From the cell containing the given text, extract its center point as (x, y) coordinate. 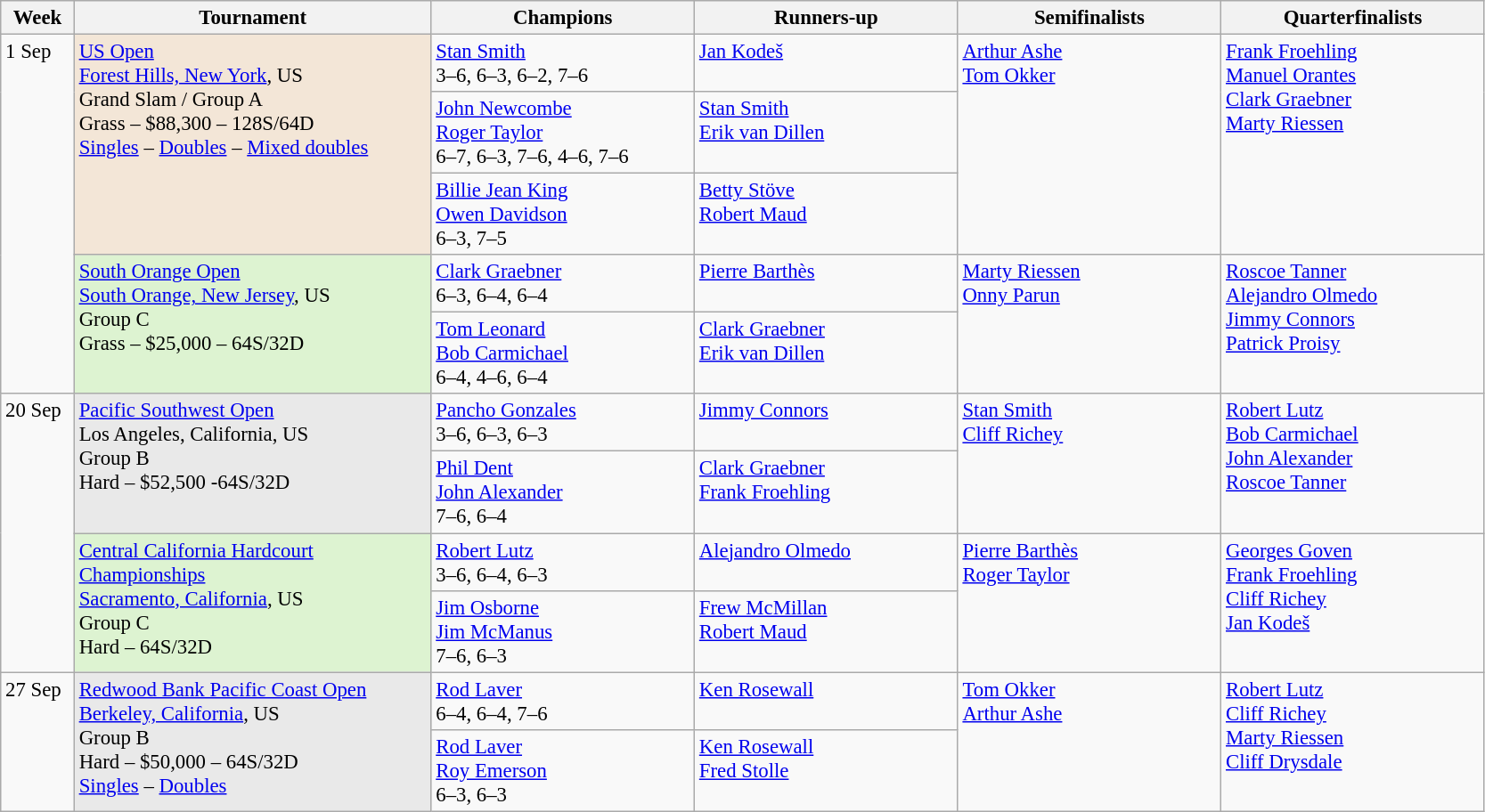
Arthur Ashe Tom Okker (1089, 145)
Ken Rosewall Fred Stolle (827, 770)
Ken Rosewall (827, 702)
Central California Hardcourt Championships Sacramento, California, US Group C Hard – 64S/32D (253, 603)
Stan Smith Cliff Richey (1089, 463)
Marty Riessen Onny Parun (1089, 324)
Jimmy Connors (827, 422)
Clark Graebner Frank Froehling (827, 492)
Phil Dent John Alexander 7–6, 6–4 (563, 492)
Semifinalists (1089, 18)
Georges Goven Frank Froehling Cliff Richey Jan Kodeš (1353, 603)
Champions (563, 18)
Stan Smith Erik van Dillen (827, 133)
Week (37, 18)
Robert Lutz 3–6, 6–4, 6–3 (563, 563)
Pancho Gonzales 3–6, 6–3, 6–3 (563, 422)
Redwood Bank Pacific Coast Open Berkeley, California, US Group B Hard – $50,000 – 64S/32D Singles – Doubles (253, 742)
Alejandro Olmedo (827, 563)
Rod Laver 6–4, 6–4, 7–6 (563, 702)
Billie Jean King Owen Davidson 6–3, 7–5 (563, 215)
John Newcombe Roger Taylor 6–7, 6–3, 7–6, 4–6, 7–6 (563, 133)
27 Sep (37, 742)
Clark Graebner 6–3, 6–4, 6–4 (563, 283)
Rod Laver Roy Emerson 6–3, 6–3 (563, 770)
Betty Stöve Robert Maud (827, 215)
Robert Lutz Bob Carmichael John Alexander Roscoe Tanner (1353, 463)
Jim Osborne Jim McManus 7–6, 6–3 (563, 631)
Frank Froehling Manuel Orantes Clark Graebner Marty Riessen (1353, 145)
Quarterfinalists (1353, 18)
Clark Graebner Erik van Dillen (827, 353)
Pierre Barthès (827, 283)
Pacific Southwest Open Los Angeles, California, US Group B Hard – $52,500 -64S/32D (253, 463)
Tournament (253, 18)
Tom Leonard Bob Carmichael 6–4, 4–6, 6–4 (563, 353)
Stan Smith 3–6, 6–3, 6–2, 7–6 (563, 64)
20 Sep (37, 532)
Tom Okker Arthur Ashe (1089, 742)
South Orange Open South Orange, New Jersey, US Group C Grass – $25,000 – 64S/32D (253, 324)
1 Sep (37, 215)
Pierre Barthès Roger Taylor (1089, 603)
Jan Kodeš (827, 64)
US Open Forest Hills, New York, US Grand Slam / Group A Grass – $88,300 – 128S/64D Singles – Doubles – Mixed doubles (253, 145)
Frew McMillan Robert Maud (827, 631)
Robert Lutz Cliff Richey Marty Riessen Cliff Drysdale (1353, 742)
Roscoe Tanner Alejandro Olmedo Jimmy Connors Patrick Proisy (1353, 324)
Runners-up (827, 18)
